Return [X, Y] of the center of cell containing provided text 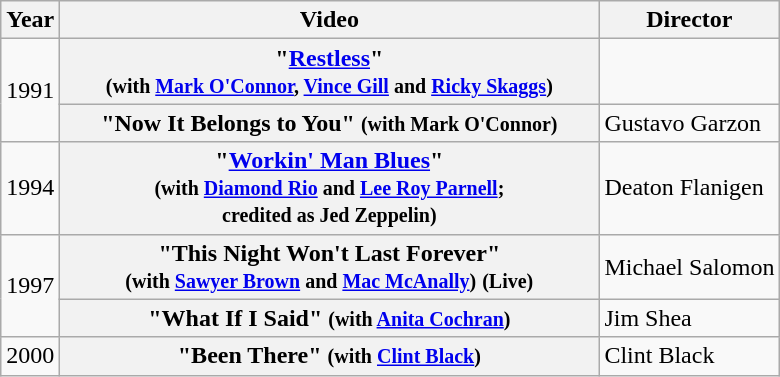
"Been There" (with Clint Black) [330, 356]
1994 [30, 188]
Jim Shea [690, 318]
"This Night Won't Last Forever"(with Sawyer Brown and Mac McAnally) (Live) [330, 266]
"Workin' Man Blues"(with Diamond Rio and Lee Roy Parnell;credited as Jed Zeppelin) [330, 188]
"Now It Belongs to You" (with Mark O'Connor) [330, 123]
Video [330, 20]
Gustavo Garzon [690, 123]
Year [30, 20]
Clint Black [690, 356]
2000 [30, 356]
Director [690, 20]
1991 [30, 90]
1997 [30, 286]
Michael Salomon [690, 266]
"Restless"(with Mark O'Connor, Vince Gill and Ricky Skaggs) [330, 72]
Deaton Flanigen [690, 188]
"What If I Said" (with Anita Cochran) [330, 318]
